Find where the given text appears and provide that cell's center as (X, Y) coordinate. 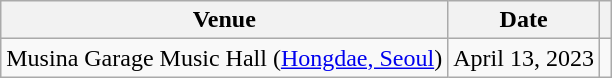
Venue (224, 20)
Musina Garage Music Hall (Hongdae, Seoul) (224, 58)
April 13, 2023 (524, 58)
Date (524, 20)
